Output the [x, y] coordinate of the center of the cell containing the given text.  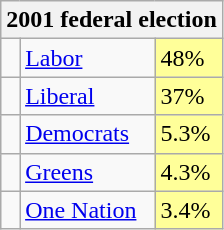
One Nation [88, 210]
48% [189, 58]
5.3% [189, 134]
3.4% [189, 210]
Liberal [88, 96]
4.3% [189, 172]
Greens [88, 172]
2001 federal election [112, 20]
Labor [88, 58]
37% [189, 96]
Democrats [88, 134]
